Extract the [x, y] coordinate from the center of the cell holding the provided text.  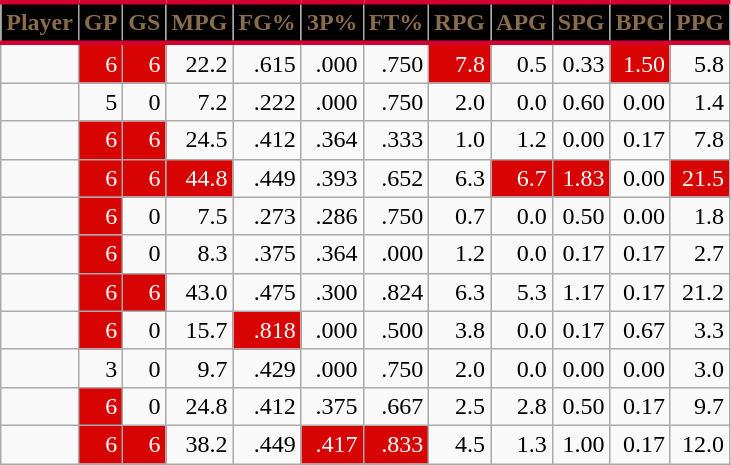
3.8 [460, 330]
MPG [200, 22]
3.0 [700, 368]
2.8 [522, 406]
Player [40, 22]
1.0 [460, 140]
GP [100, 22]
.818 [267, 330]
1.17 [581, 292]
3P% [332, 22]
PPG [700, 22]
.500 [396, 330]
.393 [332, 178]
7.5 [200, 216]
4.5 [460, 444]
0.60 [581, 102]
.417 [332, 444]
12.0 [700, 444]
BPG [640, 22]
43.0 [200, 292]
SPG [581, 22]
7.2 [200, 102]
FG% [267, 22]
2.7 [700, 254]
1.83 [581, 178]
.824 [396, 292]
0.5 [522, 63]
.667 [396, 406]
2.5 [460, 406]
RPG [460, 22]
.475 [267, 292]
5.8 [700, 63]
FT% [396, 22]
3 [100, 368]
.222 [267, 102]
1.4 [700, 102]
APG [522, 22]
21.5 [700, 178]
1.50 [640, 63]
.429 [267, 368]
15.7 [200, 330]
.273 [267, 216]
.833 [396, 444]
1.00 [581, 444]
8.3 [200, 254]
.333 [396, 140]
.615 [267, 63]
22.2 [200, 63]
.652 [396, 178]
0.7 [460, 216]
GS [144, 22]
.300 [332, 292]
.286 [332, 216]
5.3 [522, 292]
0.33 [581, 63]
5 [100, 102]
1.3 [522, 444]
0.67 [640, 330]
6.7 [522, 178]
24.8 [200, 406]
24.5 [200, 140]
1.8 [700, 216]
38.2 [200, 444]
3.3 [700, 330]
21.2 [700, 292]
44.8 [200, 178]
